Return [x, y] of the center of cell containing provided text 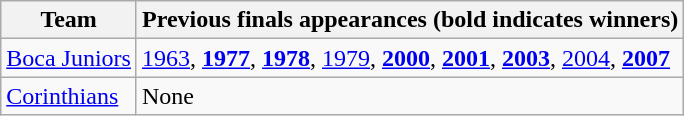
None [410, 96]
Boca Juniors [69, 58]
Previous finals appearances (bold indicates winners) [410, 20]
Team [69, 20]
1963, 1977, 1978, 1979, 2000, 2001, 2003, 2004, 2007 [410, 58]
Corinthians [69, 96]
